Return (x, y) of the center of cell containing provided text 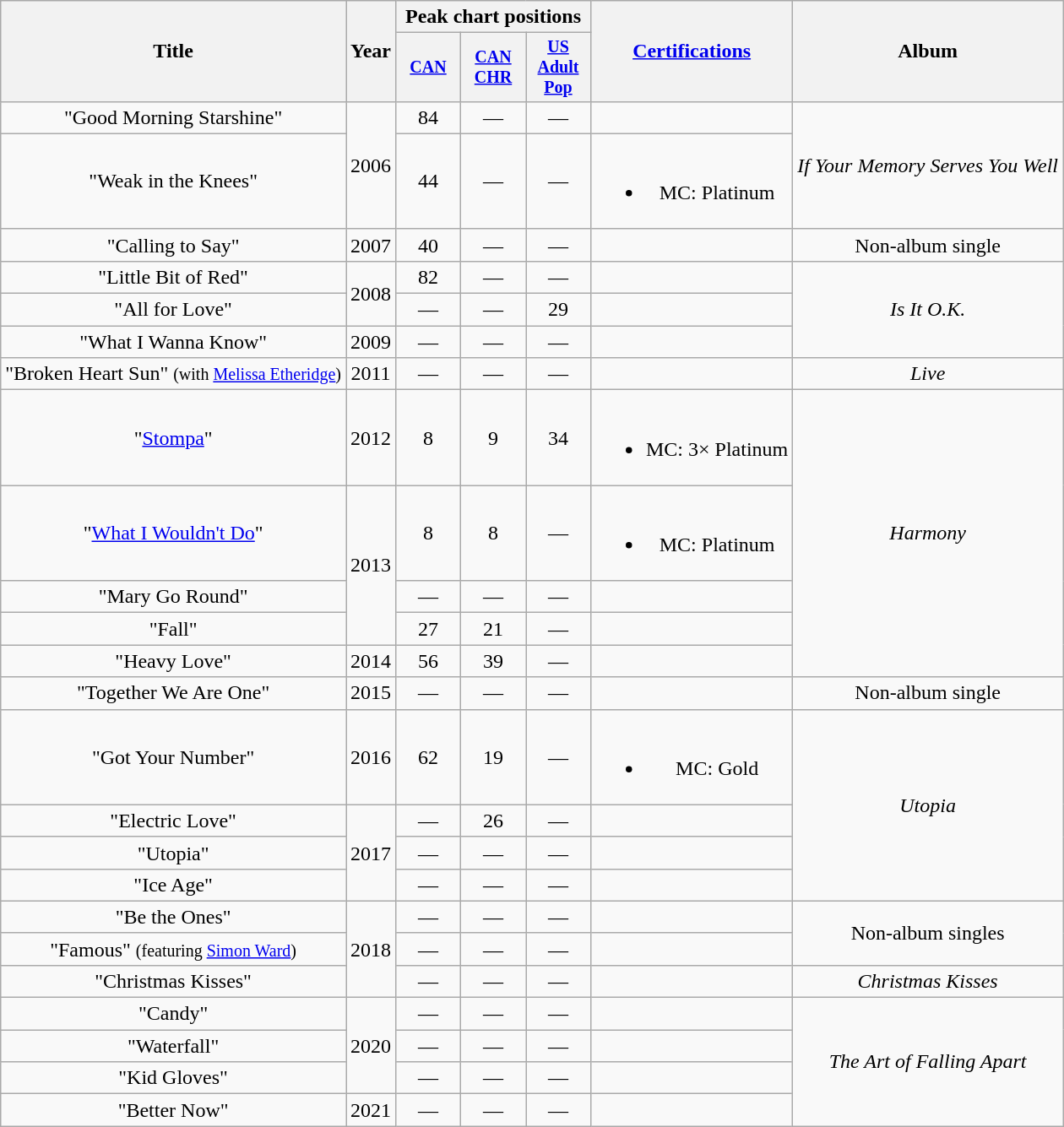
MC: Gold (691, 756)
"Be the Ones" (174, 917)
"Better Now" (174, 1110)
"Calling to Say" (174, 245)
2020 (372, 1046)
19 (493, 756)
Album (928, 51)
2009 (372, 342)
"Fall" (174, 629)
USAdultPop (557, 68)
"Stompa" (174, 437)
"Together We Are One" (174, 693)
"Famous" (featuring Simon Ward) (174, 949)
34 (557, 437)
2007 (372, 245)
2018 (372, 949)
"Kid Gloves" (174, 1078)
39 (493, 661)
MC: 3× Platinum (691, 437)
2006 (372, 165)
2015 (372, 693)
Utopia (928, 805)
Is It O.K. (928, 309)
2014 (372, 661)
"Waterfall" (174, 1046)
"Mary Go Round" (174, 597)
27 (429, 629)
If Your Memory Serves You Well (928, 165)
56 (429, 661)
Live (928, 374)
62 (429, 756)
"Little Bit of Red" (174, 277)
"What I Wanna Know" (174, 342)
Harmony (928, 534)
2016 (372, 756)
The Art of Falling Apart (928, 1062)
2011 (372, 374)
82 (429, 277)
"All for Love" (174, 310)
"Good Morning Starshine" (174, 117)
2021 (372, 1110)
"Ice Age" (174, 885)
"Got Your Number" (174, 756)
29 (557, 310)
9 (493, 437)
Christmas Kisses (928, 981)
2017 (372, 853)
"Electric Love" (174, 821)
CAN (429, 68)
"Candy" (174, 1014)
26 (493, 821)
44 (429, 181)
CANCHR (493, 68)
"Broken Heart Sun" (with Melissa Etheridge) (174, 374)
"Weak in the Knees" (174, 181)
"Christmas Kisses" (174, 981)
Peak chart positions (493, 17)
40 (429, 245)
Year (372, 51)
21 (493, 629)
2013 (372, 566)
2008 (372, 293)
"Heavy Love" (174, 661)
"Utopia" (174, 853)
2012 (372, 437)
Title (174, 51)
Non-album singles (928, 933)
84 (429, 117)
"What I Wouldn't Do" (174, 534)
Certifications (691, 51)
